Extract the [x, y] coordinate from the center of the cell holding the provided text.  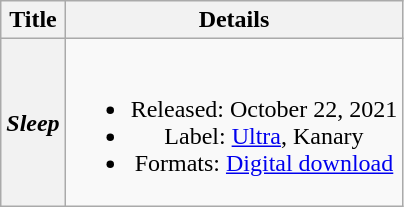
Details [234, 20]
Title [33, 20]
Released: October 22, 2021Label: Ultra, KanaryFormats: Digital download [234, 122]
Sleep [33, 122]
